Capture the cell that displays the provided text and extract its [x, y] central coordinate. 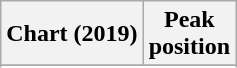
Peakposition [189, 34]
Chart (2019) [72, 34]
